Output the (X, Y) coordinate of the center of the cell containing the given text.  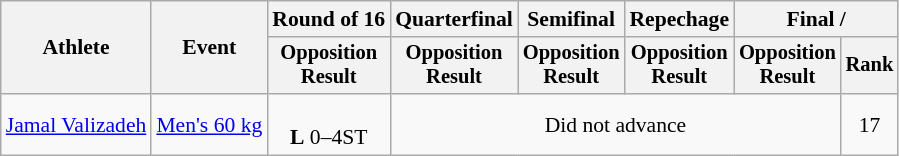
Quarterfinal (454, 19)
L 0–4ST (328, 124)
Jamal Valizadeh (76, 124)
Did not advance (615, 124)
Semifinal (572, 19)
Event (209, 48)
Athlete (76, 48)
Round of 16 (328, 19)
Final / (816, 19)
Rank (870, 66)
Repechage (679, 19)
Men's 60 kg (209, 124)
17 (870, 124)
